Output the [X, Y] coordinate of the center of the cell containing the given text.  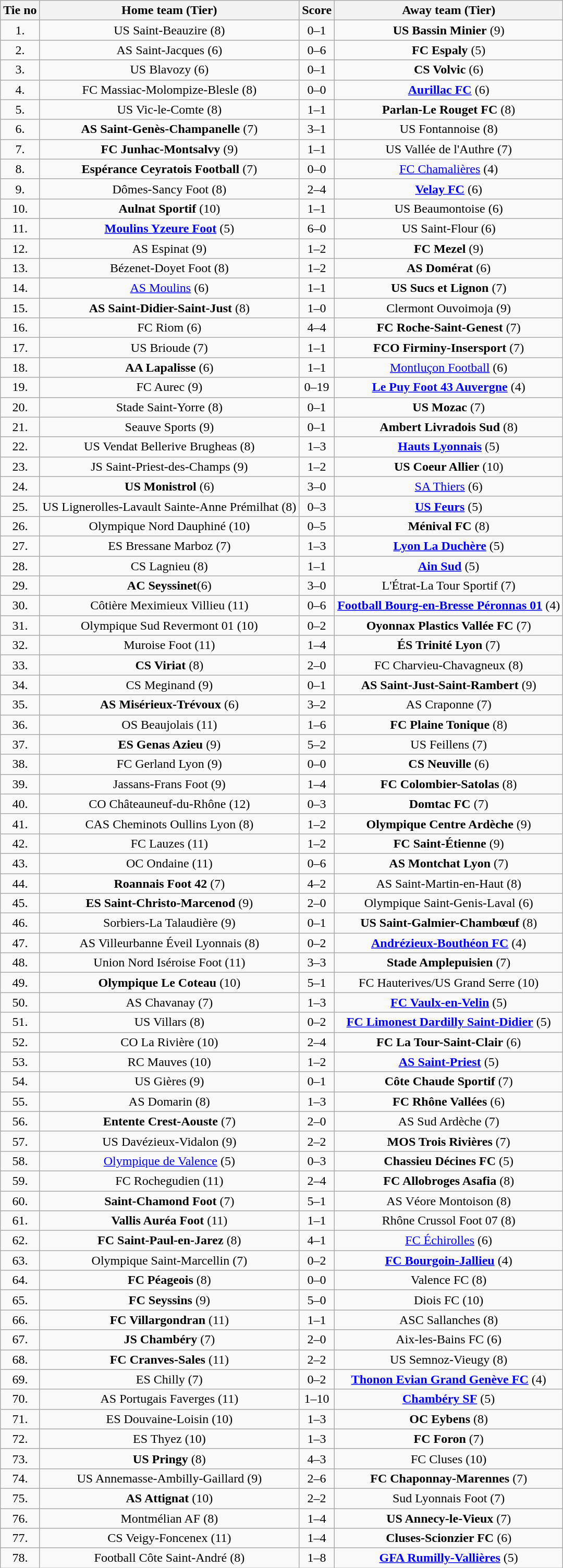
1–8 [317, 1558]
4–1 [317, 1241]
Dômes-Sancy Foot (8) [169, 189]
ASC Sallanches (8) [449, 1320]
FC Roche-Saint-Genest (7) [449, 328]
5–2 [317, 744]
7. [20, 149]
Olympique de Valence (5) [169, 1161]
1–10 [317, 1399]
0–5 [317, 526]
63. [20, 1260]
Football Bourg-en-Bresse Péronnas 01 (4) [449, 606]
9. [20, 189]
Montmélian AF (8) [169, 1518]
11. [20, 228]
FC Cranves-Sales (11) [169, 1359]
Moulins Yzeure Foot (5) [169, 228]
Le Puy Foot 43 Auvergne (4) [449, 387]
25. [20, 506]
US Vic-le-Comte (8) [169, 109]
21. [20, 427]
32. [20, 645]
FC Vaulx-en-Velin (5) [449, 1002]
Parlan-Le Rouget FC (8) [449, 109]
66. [20, 1320]
1–6 [317, 725]
4–3 [317, 1459]
ÉS Trinité Lyon (7) [449, 645]
68. [20, 1359]
AS Saint-Jacques (6) [169, 50]
Ain Sud (5) [449, 566]
RC Mauves (10) [169, 1062]
CO La Rivière (10) [169, 1042]
12. [20, 249]
48. [20, 963]
OS Beaujolais (11) [169, 725]
43. [20, 863]
ES Chilly (7) [169, 1379]
59. [20, 1181]
FC Lauzes (11) [169, 843]
Score [317, 10]
44. [20, 884]
Football Côte Saint-André (8) [169, 1558]
37. [20, 744]
L'Étrat-La Tour Sportif (7) [449, 586]
Jassans-Frans Foot (9) [169, 784]
FCO Firminy-Insersport (7) [449, 348]
FC Charvieu-Chavagneux (8) [449, 665]
10. [20, 209]
US Lignerolles-Lavault Sainte-Anne Prémilhat (8) [169, 506]
FC Espaly (5) [449, 50]
Muroise Foot (11) [169, 645]
Olympique Saint-Marcellin (7) [169, 1260]
29. [20, 586]
FC Rochegudien (11) [169, 1181]
US Brioude (7) [169, 348]
31. [20, 626]
FC Rhône Vallées (6) [449, 1101]
42. [20, 843]
5–0 [317, 1300]
73. [20, 1459]
Andrézieux-Bouthéon FC (4) [449, 943]
AS Espinat (9) [169, 249]
Domtac FC (7) [449, 804]
Rhône Crussol Foot 07 (8) [449, 1221]
CO Châteauneuf-du-Rhône (12) [169, 804]
Home team (Tier) [169, 10]
CS Volvic (6) [449, 70]
72. [20, 1439]
4–2 [317, 884]
47. [20, 943]
Diois FC (10) [449, 1300]
FC Hauterives/US Grand Serre (10) [449, 983]
24. [20, 486]
Bézenet-Doyet Foot (8) [169, 268]
5. [20, 109]
41. [20, 824]
Union Nord Iséroise Foot (11) [169, 963]
22. [20, 447]
ES Genas Azieu (9) [169, 744]
FC Gerland Lyon (9) [169, 764]
55. [20, 1101]
4–4 [317, 328]
Roannais Foot 42 (7) [169, 884]
Olympique Saint-Genis-Laval (6) [449, 903]
51. [20, 1022]
GFA Rumilly-Vallières (5) [449, 1558]
JS Saint-Priest-des-Champs (9) [169, 467]
17. [20, 348]
45. [20, 903]
CS Lagnieu (8) [169, 566]
38. [20, 764]
50. [20, 1002]
Côte Chaude Sportif (7) [449, 1082]
ES Douvaine-Loisin (10) [169, 1419]
FC La Tour-Saint-Clair (6) [449, 1042]
CS Viriat (8) [169, 665]
Away team (Tier) [449, 10]
35. [20, 705]
US Mozac (7) [449, 407]
AS Moulins (6) [169, 288]
AS Villeurbanne Éveil Lyonnais (8) [169, 943]
FC Chaponnay-Marennes (7) [449, 1478]
Stade Saint-Yorre (8) [169, 407]
19. [20, 387]
16. [20, 328]
23. [20, 467]
18. [20, 367]
US Semnoz-Vieugy (8) [449, 1359]
75. [20, 1498]
FC Mezel (9) [449, 249]
FC Junhac-Montsalvy (9) [169, 149]
AS Domérat (6) [449, 268]
FC Échirolles (6) [449, 1241]
4. [20, 90]
Saint-Chamond Foot (7) [169, 1200]
FC Foron (7) [449, 1439]
1–0 [317, 308]
FC Plaine Tonique (8) [449, 725]
Valence FC (8) [449, 1280]
CAS Cheminots Oullins Lyon (8) [169, 824]
67. [20, 1340]
Stade Amplepuisien (7) [449, 963]
53. [20, 1062]
JS Chambéry (7) [169, 1340]
Olympique Centre Ardèche (9) [449, 824]
1. [20, 30]
FC Chamalières (4) [449, 169]
34. [20, 685]
FC Villargondran (11) [169, 1320]
AS Chavanay (7) [169, 1002]
US Monistrol (6) [169, 486]
74. [20, 1478]
61. [20, 1221]
28. [20, 566]
Entente Crest-Aouste (7) [169, 1121]
20. [20, 407]
46. [20, 923]
FC Colombier-Satolas (8) [449, 784]
US Feurs (5) [449, 506]
US Vendat Bellerive Brugheas (8) [169, 447]
Olympique Le Coteau (10) [169, 983]
54. [20, 1082]
US Villars (8) [169, 1022]
US Pringy (8) [169, 1459]
65. [20, 1300]
Lyon La Duchère (5) [449, 546]
8. [20, 169]
70. [20, 1399]
57. [20, 1141]
6. [20, 129]
Hauts Lyonnais (5) [449, 447]
2. [20, 50]
AS Domarin (8) [169, 1101]
Olympique Sud Revermont 01 (10) [169, 626]
US Saint-Flour (6) [449, 228]
Aix-les-Bains FC (6) [449, 1340]
64. [20, 1280]
2–6 [317, 1478]
FC Péageois (8) [169, 1280]
US Feillens (7) [449, 744]
US Bassin Minier (9) [449, 30]
US Gières (9) [169, 1082]
0–19 [317, 387]
49. [20, 983]
AS Saint-Didier-Saint-Just (8) [169, 308]
Thonon Evian Grand Genève FC (4) [449, 1379]
60. [20, 1200]
FC Limonest Dardilly Saint-Didier (5) [449, 1022]
ES Bressane Marboz (7) [169, 546]
39. [20, 784]
3–2 [317, 705]
US Saint-Beauzire (8) [169, 30]
30. [20, 606]
AS Portugais Faverges (11) [169, 1399]
56. [20, 1121]
Velay FC (6) [449, 189]
CS Neuville (6) [449, 764]
62. [20, 1241]
52. [20, 1042]
Côtière Meximieux Villieu (11) [169, 606]
Seauve Sports (9) [169, 427]
Montluçon Football (6) [449, 367]
Aulnat Sportif (10) [169, 209]
FC Cluses (10) [449, 1459]
FC Seyssins (9) [169, 1300]
AA Lapalisse (6) [169, 367]
26. [20, 526]
FC Saint-Étienne (9) [449, 843]
AS Saint-Priest (5) [449, 1062]
AS Craponne (7) [449, 705]
AS Attignat (10) [169, 1498]
FC Aurec (9) [169, 387]
3–1 [317, 129]
AS Misérieux-Trévoux (6) [169, 705]
Sud Lyonnais Foot (7) [449, 1498]
Clermont Ouvoimoja (9) [449, 308]
ES Thyez (10) [169, 1439]
58. [20, 1161]
US Vallée de l'Authre (7) [449, 149]
US Davézieux-Vidalon (9) [169, 1141]
AS Véore Montoison (8) [449, 1200]
FC Bourgoin-Jallieu (4) [449, 1260]
US Fontannoise (8) [449, 129]
71. [20, 1419]
OC Eybens (8) [449, 1419]
AS Saint-Martin-en-Haut (8) [449, 884]
FC Massiac-Molompize-Blesle (8) [169, 90]
40. [20, 804]
69. [20, 1379]
Sorbiers-La Talaudière (9) [169, 923]
FC Riom (6) [169, 328]
CS Veigy-Foncenex (11) [169, 1538]
77. [20, 1538]
13. [20, 268]
US Annecy-le-Vieux (7) [449, 1518]
US Beaumontoise (6) [449, 209]
ES Saint-Christo-Marcenod (9) [169, 903]
36. [20, 725]
3. [20, 70]
Tie no [20, 10]
MOS Trois Rivières (7) [449, 1141]
OC Ondaine (11) [169, 863]
US Coeur Allier (10) [449, 467]
US Blavozy (6) [169, 70]
US Saint-Galmier-Chambœuf (8) [449, 923]
78. [20, 1558]
FC Allobroges Asafia (8) [449, 1181]
AS Montchat Lyon (7) [449, 863]
AS Saint-Just-Saint-Rambert (9) [449, 685]
FC Saint-Paul-en-Jarez (8) [169, 1241]
Chambéry SF (5) [449, 1399]
15. [20, 308]
76. [20, 1518]
Ménival FC (8) [449, 526]
Ambert Livradois Sud (8) [449, 427]
27. [20, 546]
14. [20, 288]
Cluses-Scionzier FC (6) [449, 1538]
AS Saint-Genès-Champanelle (7) [169, 129]
Chassieu Décines FC (5) [449, 1161]
Aurillac FC (6) [449, 90]
US Sucs et Lignon (7) [449, 288]
Olympique Nord Dauphiné (10) [169, 526]
33. [20, 665]
6–0 [317, 228]
AS Sud Ardèche (7) [449, 1121]
CS Meginand (9) [169, 685]
Oyonnax Plastics Vallée FC (7) [449, 626]
Vallis Auréa Foot (11) [169, 1221]
SA Thiers (6) [449, 486]
Espérance Ceyratois Football (7) [169, 169]
US Annemasse-Ambilly-Gaillard (9) [169, 1478]
AC Seyssinet(6) [169, 586]
3–3 [317, 963]
